Scan for the cell matching the given text and deliver its (x, y) coordinate at center. 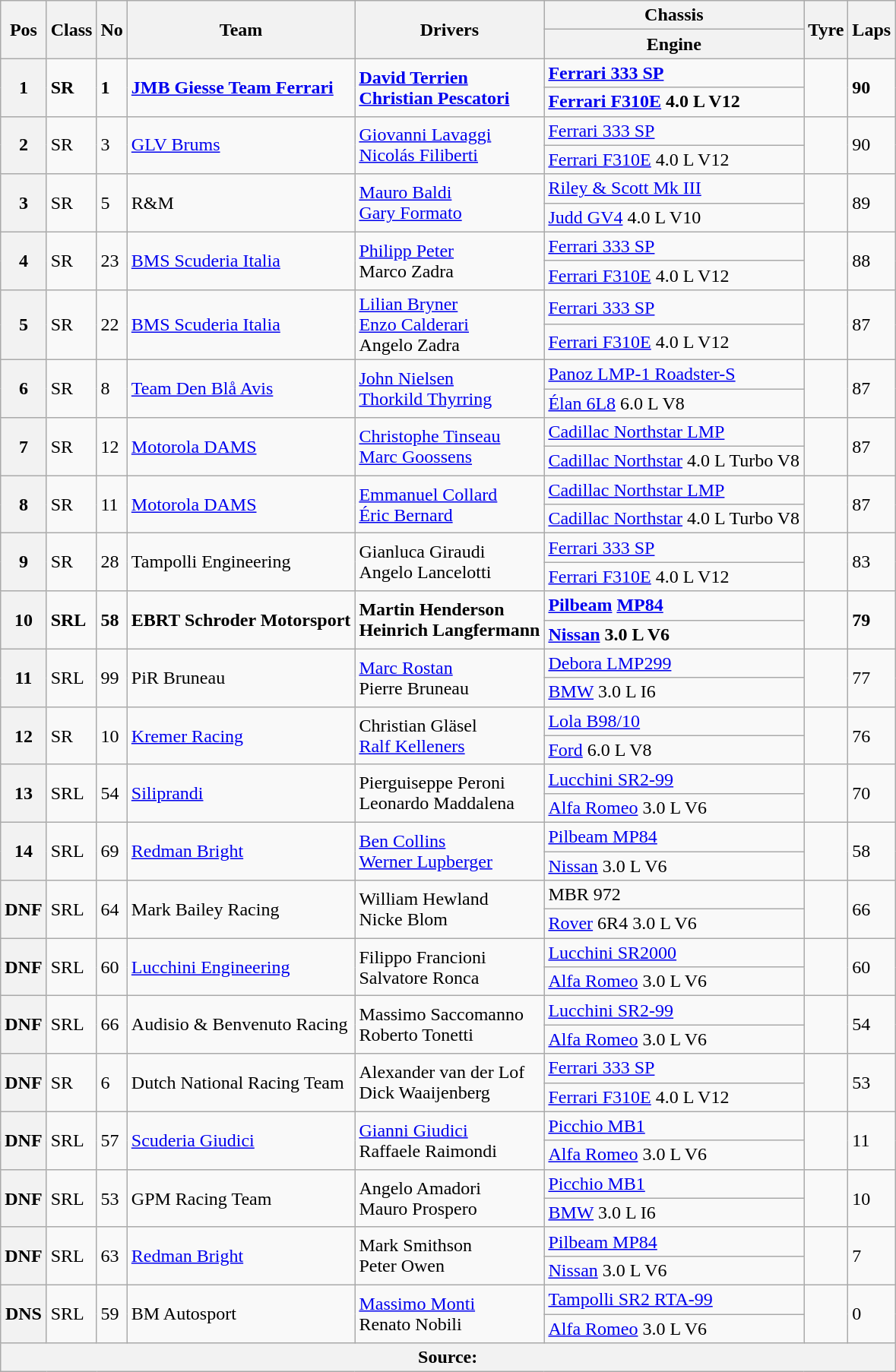
Pierguiseppe Peroni Leonardo Maddalena (450, 793)
Tyre (826, 30)
69 (112, 851)
63 (112, 1256)
2 (24, 145)
Ford 6.0 L V8 (674, 750)
76 (872, 735)
9 (24, 562)
PiR Bruneau (241, 678)
William Hewland Nicke Blom (450, 909)
Debora LMP299 (674, 663)
Scuderia Giudici (241, 1140)
Filippo Francioni Salvatore Ronca (450, 967)
Team Den Blå Avis (241, 388)
0 (872, 1314)
David Terrien Christian Pescatori (450, 87)
Ben Collins Werner Lupberger (450, 851)
22 (112, 324)
Lilian Bryner Enzo Calderari Angelo Zadra (450, 324)
Engine (674, 44)
64 (112, 909)
Gianluca Giraudi Angelo Lancelotti (450, 562)
Christian Gläsel Ralf Kelleners (450, 735)
Rover 6R4 3.0 L V6 (674, 924)
Tampolli Engineering (241, 562)
Marc Rostan Pierre Bruneau (450, 678)
Mark Bailey Racing (241, 909)
77 (872, 678)
Massimo Monti Renato Nobili (450, 1314)
DNS (24, 1314)
Élan 6L8 6.0 L V8 (674, 403)
Lola B98/10 (674, 721)
Massimo Saccomanno Roberto Tonetti (450, 1025)
Team (241, 30)
99 (112, 678)
Panoz LMP-1 Roadster-S (674, 374)
Laps (872, 30)
R&M (241, 203)
Source: (448, 1358)
59 (112, 1314)
GLV Brums (241, 145)
83 (872, 562)
Tampolli SR2 RTA-99 (674, 1299)
70 (872, 793)
Emmanuel Collard Éric Bernard (450, 504)
28 (112, 562)
14 (24, 851)
Alexander van der Lof Dick Waaijenberg (450, 1083)
Kremer Racing (241, 735)
Lucchini Engineering (241, 967)
Pos (24, 30)
57 (112, 1140)
No (112, 30)
13 (24, 793)
John Nielsen Thorkild Thyrring (450, 388)
Gianni Giudici Raffaele Raimondi (450, 1140)
Angelo Amadori Mauro Prospero (450, 1198)
JMB Giesse Team Ferrari (241, 87)
Christophe Tinseau Marc Goossens (450, 447)
88 (872, 261)
Martin Henderson Heinrich Langfermann (450, 620)
4 (24, 261)
79 (872, 620)
Mauro Baldi Gary Formato (450, 203)
Siliprandi (241, 793)
Judd GV4 4.0 L V10 (674, 217)
Giovanni Lavaggi Nicolás Filiberti (450, 145)
23 (112, 261)
Mark Smithson Peter Owen (450, 1256)
BM Autosport (241, 1314)
Philipp Peter Marco Zadra (450, 261)
Lucchini SR2000 (674, 953)
Dutch National Racing Team (241, 1083)
MBR 972 (674, 895)
Class (71, 30)
Drivers (450, 30)
Chassis (674, 15)
Riley & Scott Mk III (674, 188)
Audisio & Benvenuto Racing (241, 1025)
89 (872, 203)
EBRT Schroder Motorsport (241, 620)
GPM Racing Team (241, 1198)
